Extract the (X, Y) coordinate from the center of the cell holding the provided text.  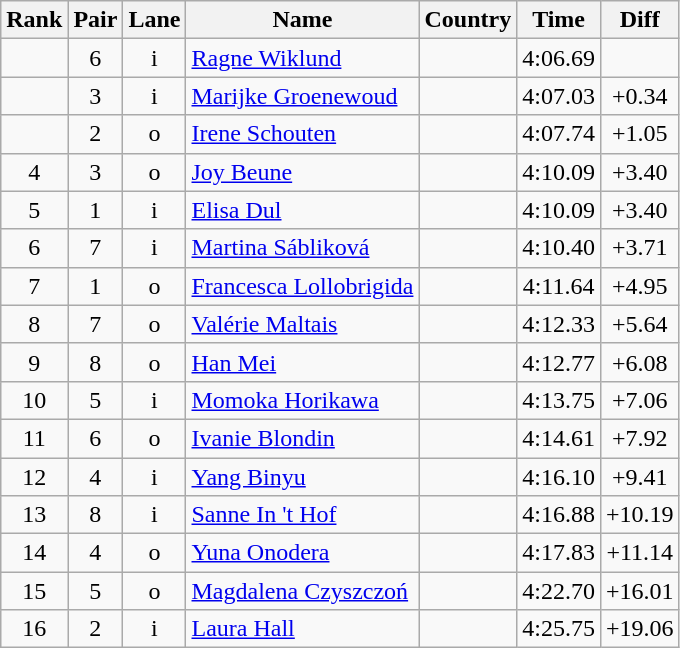
Ragne Wiklund (302, 58)
4:16.88 (559, 515)
Lane (154, 20)
4:13.75 (559, 400)
+0.34 (640, 96)
4:12.77 (559, 362)
16 (34, 629)
13 (34, 515)
4:10.40 (559, 248)
Name (302, 20)
Yuna Onodera (302, 553)
4:16.10 (559, 477)
Elisa Dul (302, 210)
+19.06 (640, 629)
4:07.03 (559, 96)
Diff (640, 20)
14 (34, 553)
+16.01 (640, 591)
4:07.74 (559, 134)
Valérie Maltais (302, 324)
15 (34, 591)
+10.19 (640, 515)
+4.95 (640, 286)
+7.92 (640, 438)
+9.41 (640, 477)
Pair (96, 20)
Ivanie Blondin (302, 438)
+3.71 (640, 248)
Magdalena Czyszczoń (302, 591)
4:14.61 (559, 438)
Laura Hall (302, 629)
Yang Binyu (302, 477)
10 (34, 400)
11 (34, 438)
9 (34, 362)
Irene Schouten (302, 134)
Martina Sábliková (302, 248)
Country (468, 20)
+5.64 (640, 324)
+1.05 (640, 134)
Time (559, 20)
4:22.70 (559, 591)
Han Mei (302, 362)
+11.14 (640, 553)
Joy Beune (302, 172)
+7.06 (640, 400)
Momoka Horikawa (302, 400)
4:12.33 (559, 324)
Francesca Lollobrigida (302, 286)
12 (34, 477)
+6.08 (640, 362)
4:17.83 (559, 553)
4:25.75 (559, 629)
4:11.64 (559, 286)
4:06.69 (559, 58)
Sanne In 't Hof (302, 515)
Marijke Groenewoud (302, 96)
Rank (34, 20)
